Locate the cell with the specified text and output its (x, y) center coordinate. 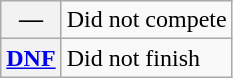
Did not finish (146, 58)
Did not compete (146, 20)
— (31, 20)
DNF (31, 58)
